Detect which cell encompasses the target text, then output its [x, y] center coordinate. 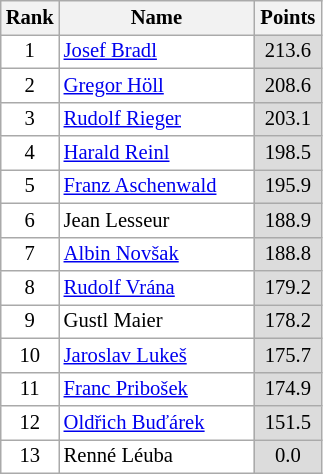
Oldřich Buďárek [157, 423]
198.5 [288, 153]
11 [30, 389]
8 [30, 287]
7 [30, 254]
12 [30, 423]
203.1 [288, 119]
188.8 [288, 254]
Harald Reinl [157, 153]
195.9 [288, 186]
208.6 [288, 85]
Jaroslav Lukeš [157, 355]
Points [288, 17]
179.2 [288, 287]
6 [30, 220]
Name [157, 17]
Albin Novšak [157, 254]
Franc Pribošek [157, 389]
Gregor Höll [157, 85]
5 [30, 186]
151.5 [288, 423]
Renné Léuba [157, 456]
178.2 [288, 321]
3 [30, 119]
9 [30, 321]
10 [30, 355]
13 [30, 456]
Rudolf Vrána [157, 287]
1 [30, 51]
175.7 [288, 355]
Jean Lesseur [157, 220]
213.6 [288, 51]
4 [30, 153]
Rank [30, 17]
188.9 [288, 220]
Josef Bradl [157, 51]
Gustl Maier [157, 321]
2 [30, 85]
174.9 [288, 389]
Rudolf Rieger [157, 119]
0.0 [288, 456]
Franz Aschenwald [157, 186]
